Pinpoint the cell where the given text exists, returning its (X, Y) midpoint coordinate. 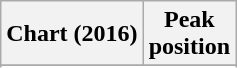
Chart (2016) (72, 34)
Peakposition (189, 34)
